Locate the cell with the specified text and output its (x, y) center coordinate. 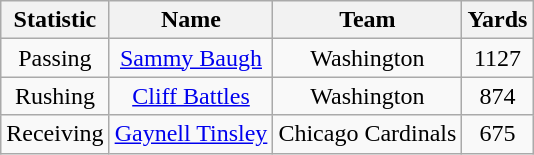
Rushing (55, 96)
Cliff Battles (191, 96)
Team (368, 20)
Gaynell Tinsley (191, 134)
675 (498, 134)
Name (191, 20)
Passing (55, 58)
Chicago Cardinals (368, 134)
874 (498, 96)
1127 (498, 58)
Sammy Baugh (191, 58)
Receiving (55, 134)
Yards (498, 20)
Statistic (55, 20)
